Identify which cell holds the provided text, then report its (X, Y) central coordinate. 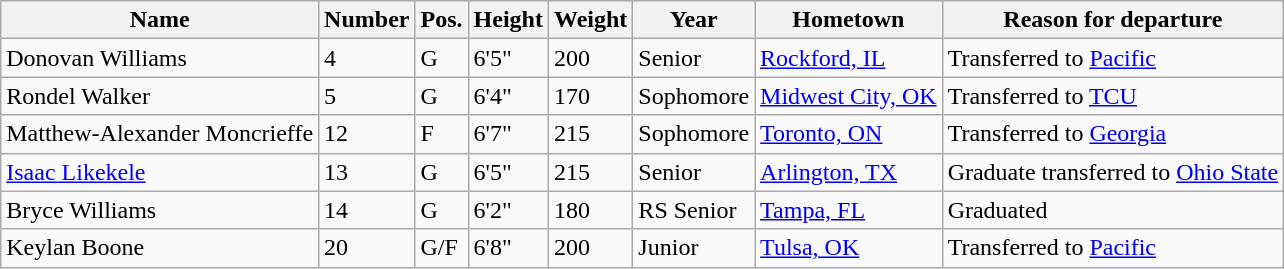
Transferred to Georgia (1113, 134)
Matthew-Alexander Moncrieffe (160, 134)
6'7" (508, 134)
Transferred to TCU (1113, 96)
4 (367, 58)
Arlington, TX (849, 172)
Year (694, 20)
Tulsa, OK (849, 248)
170 (590, 96)
Reason for departure (1113, 20)
Weight (590, 20)
Keylan Boone (160, 248)
6'8" (508, 248)
Toronto, ON (849, 134)
6'4" (508, 96)
20 (367, 248)
Isaac Likekele (160, 172)
Tampa, FL (849, 210)
Graduated (1113, 210)
Graduate transferred to Ohio State (1113, 172)
180 (590, 210)
Height (508, 20)
F (442, 134)
Bryce Williams (160, 210)
5 (367, 96)
G/F (442, 248)
Donovan Williams (160, 58)
6'2" (508, 210)
Name (160, 20)
RS Senior (694, 210)
Rondel Walker (160, 96)
12 (367, 134)
Pos. (442, 20)
Number (367, 20)
Junior (694, 248)
13 (367, 172)
14 (367, 210)
Rockford, IL (849, 58)
Midwest City, OK (849, 96)
Hometown (849, 20)
